Extract the (X, Y) coordinate from the center of the cell holding the provided text.  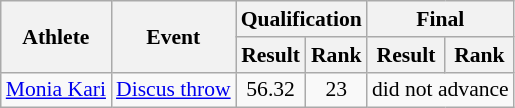
did not advance (440, 90)
23 (336, 90)
Event (174, 36)
Qualification (302, 19)
Discus throw (174, 90)
Monia Kari (56, 90)
Athlete (56, 36)
Final (440, 19)
56.32 (271, 90)
